Find where the given text appears and provide that cell's center as [x, y] coordinate. 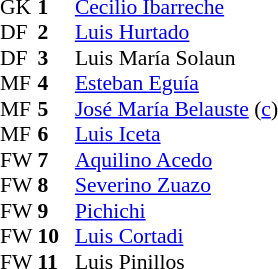
4 [56, 83]
Esteban Eguía [176, 83]
8 [56, 185]
Luis María Solaun [176, 58]
10 [56, 237]
6 [56, 135]
Severino Zuazo [176, 185]
José María Belauste (c) [176, 109]
Luis Hurtado [176, 33]
3 [56, 58]
Pichichi [176, 211]
5 [56, 109]
2 [56, 33]
Aquilino Acedo [176, 160]
9 [56, 211]
7 [56, 160]
Luis Cortadi [176, 237]
Luis Iceta [176, 135]
